Provide the (x, y) coordinate of the cell's center where the given text is located.  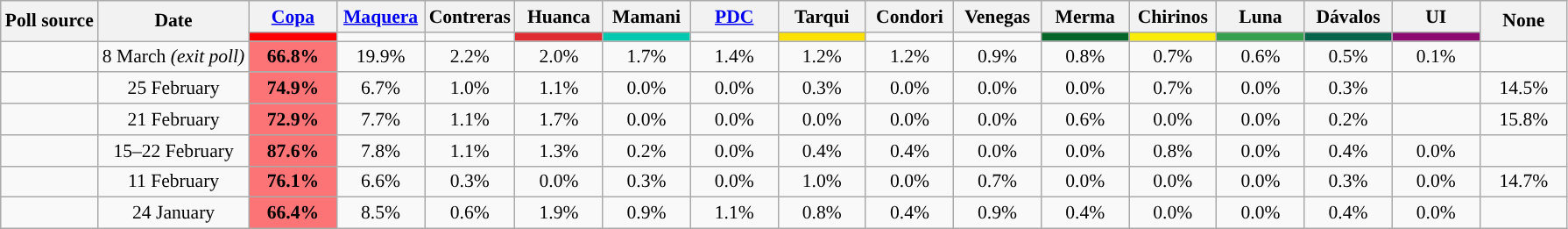
11 February (173, 182)
1.9% (559, 213)
Tarqui (822, 17)
Mamani (646, 17)
6.6% (380, 182)
7.7% (380, 119)
Condori (909, 17)
None (1523, 21)
Luna (1261, 17)
19.9% (380, 57)
15.8% (1523, 119)
76.1% (293, 182)
72.9% (293, 119)
2.2% (470, 57)
8.5% (380, 213)
Venegas (998, 17)
7.8% (380, 151)
Dávalos (1348, 17)
0.1% (1436, 57)
14.7% (1523, 182)
Chirinos (1173, 17)
1.4% (734, 57)
1.3% (559, 151)
66.8% (293, 57)
Copa (293, 17)
Date (173, 21)
UI (1436, 17)
2.0% (559, 57)
Poll source (49, 21)
14.5% (1523, 89)
15–22 February (173, 151)
Huanca (559, 17)
6.7% (380, 89)
Merma (1085, 17)
Contreras (470, 17)
8 March (exit poll) (173, 57)
74.9% (293, 89)
66.4% (293, 213)
PDC (734, 17)
25 February (173, 89)
87.6% (293, 151)
Maquera (380, 17)
24 January (173, 213)
21 February (173, 119)
0.5% (1348, 57)
